Identify which cell holds the provided text, then report its (X, Y) central coordinate. 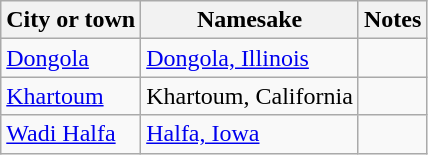
City or town (71, 20)
Khartoum (71, 96)
Khartoum, California (250, 96)
Wadi Halfa (71, 134)
Dongola, Illinois (250, 58)
Notes (392, 20)
Namesake (250, 20)
Dongola (71, 58)
Halfa, Iowa (250, 134)
